Provide the [X, Y] coordinate of the cell's center where the given text is located.  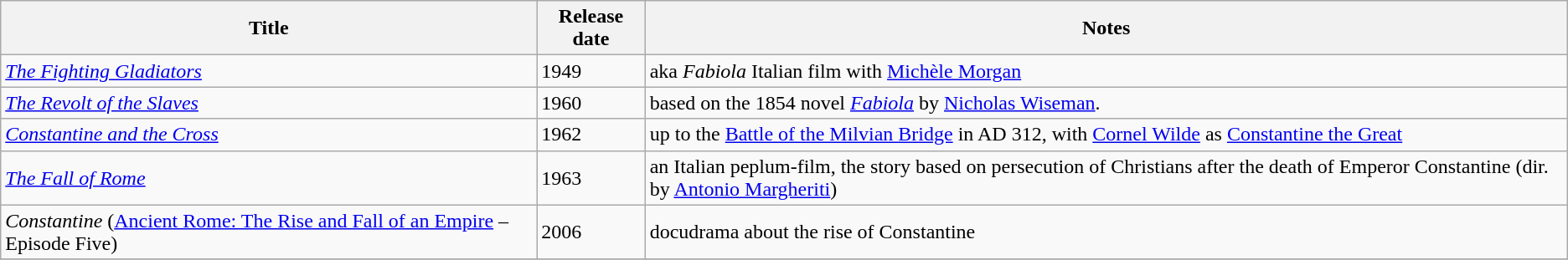
based on the 1854 novel Fabiola by Nicholas Wiseman. [1106, 103]
Notes [1106, 28]
The Revolt of the Slaves [269, 103]
Release date [591, 28]
1960 [591, 103]
Constantine and the Cross [269, 135]
1949 [591, 71]
up to the Battle of the Milvian Bridge in AD 312, with Cornel Wilde as Constantine the Great [1106, 135]
2006 [591, 232]
1963 [591, 177]
an Italian peplum-film, the story based on persecution of Christians after the death of Emperor Constantine (dir. by Antonio Margheriti) [1106, 177]
The Fall of Rome [269, 177]
Constantine (Ancient Rome: The Rise and Fall of an Empire – Episode Five) [269, 232]
Title [269, 28]
The Fighting Gladiators [269, 71]
1962 [591, 135]
docudrama about the rise of Constantine [1106, 232]
aka Fabiola Italian film with Michèle Morgan [1106, 71]
